Locate the cell with the specified text and output its [x, y] center coordinate. 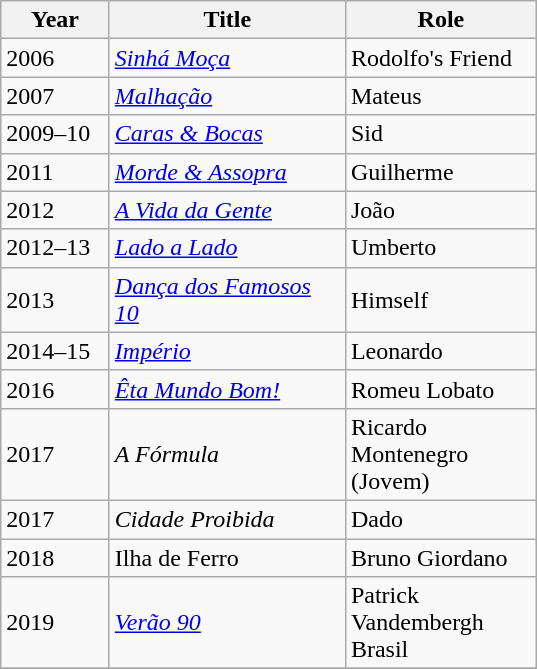
2011 [56, 172]
Sid [440, 134]
Rodolfo's Friend [440, 58]
Year [56, 20]
Guilherme [440, 172]
Title [227, 20]
Patrick Vandembergh Brasil [440, 623]
Mateus [440, 96]
A Fórmula [227, 454]
2014–15 [56, 351]
Verão 90 [227, 623]
Êta Mundo Bom! [227, 389]
2006 [56, 58]
Bruno Giordano [440, 557]
Role [440, 20]
A Vida da Gente [227, 210]
2009–10 [56, 134]
2018 [56, 557]
Ricardo Montenegro (Jovem) [440, 454]
Dado [440, 519]
2012–13 [56, 248]
Império [227, 351]
Leonardo [440, 351]
2013 [56, 300]
Himself [440, 300]
Ilha de Ferro [227, 557]
Sinhá Moça [227, 58]
João [440, 210]
2012 [56, 210]
2016 [56, 389]
Romeu Lobato [440, 389]
2019 [56, 623]
Dança dos Famosos 10 [227, 300]
Umberto [440, 248]
Lado a Lado [227, 248]
Morde & Assopra [227, 172]
2007 [56, 96]
Malhação [227, 96]
Cidade Proibida [227, 519]
Caras & Bocas [227, 134]
